Scan for the cell matching the given text and deliver its (x, y) coordinate at center. 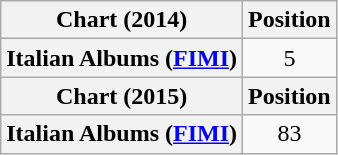
Chart (2015) (122, 96)
83 (290, 134)
5 (290, 58)
Chart (2014) (122, 20)
